Provide the (x, y) coordinate of the cell's center where the given text is located.  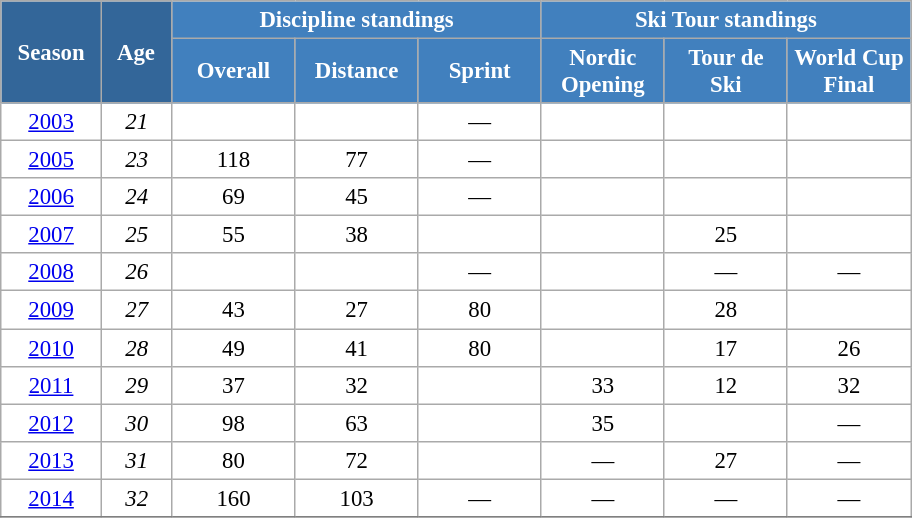
103 (356, 498)
2007 (52, 235)
2009 (52, 310)
2011 (52, 385)
2013 (52, 460)
35 (602, 423)
2010 (52, 348)
Season (52, 52)
2003 (52, 122)
23 (136, 160)
Ski Tour standings (726, 20)
43 (234, 310)
160 (234, 498)
69 (234, 197)
17 (726, 348)
Tour deSki (726, 72)
41 (356, 348)
24 (136, 197)
2008 (52, 273)
World CupFinal (848, 72)
49 (234, 348)
45 (356, 197)
Distance (356, 72)
Overall (234, 72)
12 (726, 385)
77 (356, 160)
2012 (52, 423)
118 (234, 160)
Discipline standings (356, 20)
Sprint (480, 72)
31 (136, 460)
2014 (52, 498)
38 (356, 235)
30 (136, 423)
2005 (52, 160)
29 (136, 385)
63 (356, 423)
98 (234, 423)
37 (234, 385)
2006 (52, 197)
NordicOpening (602, 72)
Age (136, 52)
21 (136, 122)
33 (602, 385)
55 (234, 235)
72 (356, 460)
